Locate the cell with the specified text and output its [x, y] center coordinate. 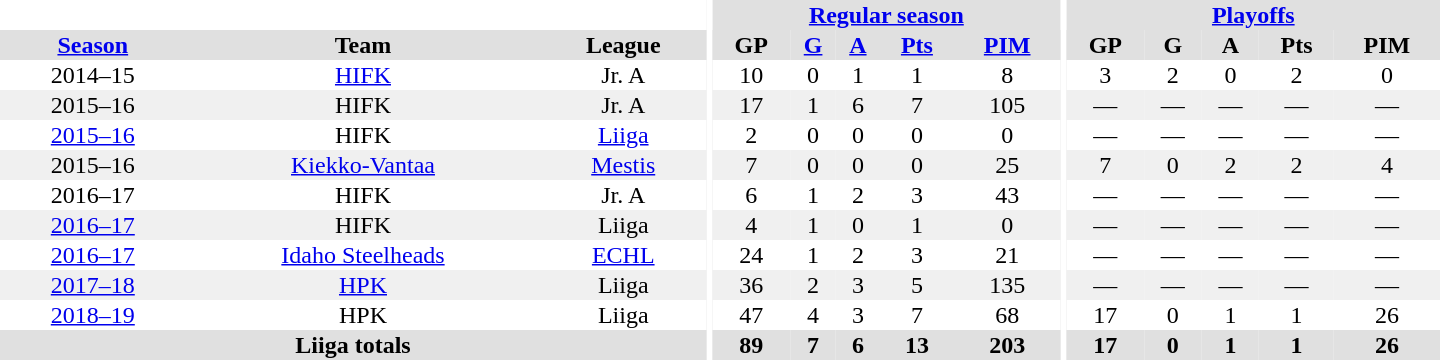
2014–15 [93, 75]
8 [1007, 75]
25 [1007, 165]
Regular season [886, 15]
League [623, 45]
ECHL [623, 255]
13 [918, 345]
89 [750, 345]
2018–19 [93, 315]
135 [1007, 285]
43 [1007, 195]
24 [750, 255]
203 [1007, 345]
5 [918, 285]
Idaho Steelheads [364, 255]
2017–18 [93, 285]
21 [1007, 255]
Season [93, 45]
Kiekko-Vantaa [364, 165]
Liiga totals [353, 345]
Playoffs [1254, 15]
47 [750, 315]
36 [750, 285]
105 [1007, 105]
10 [750, 75]
68 [1007, 315]
Team [364, 45]
Mestis [623, 165]
